Return (x, y) of the center of cell containing provided text 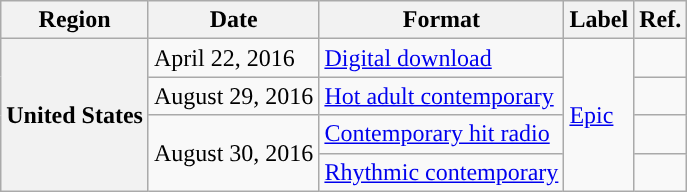
Epic (599, 115)
Region (75, 20)
Digital download (442, 58)
Ref. (660, 20)
August 29, 2016 (233, 96)
April 22, 2016 (233, 58)
United States (75, 115)
Label (599, 20)
Date (233, 20)
August 30, 2016 (233, 153)
Hot adult contemporary (442, 96)
Contemporary hit radio (442, 134)
Format (442, 20)
Rhythmic contemporary (442, 172)
